Pinpoint the cell where the given text exists, returning its (x, y) midpoint coordinate. 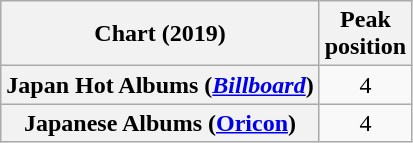
Peakposition (365, 34)
Japan Hot Albums (Billboard) (160, 85)
Japanese Albums (Oricon) (160, 123)
Chart (2019) (160, 34)
